Capture the cell that displays the provided text and extract its (X, Y) central coordinate. 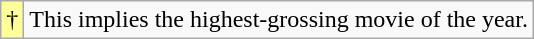
This implies the highest-grossing movie of the year. (279, 20)
† (12, 20)
